Return the [X, Y] coordinate for the center point of the cell that contains the specified text.  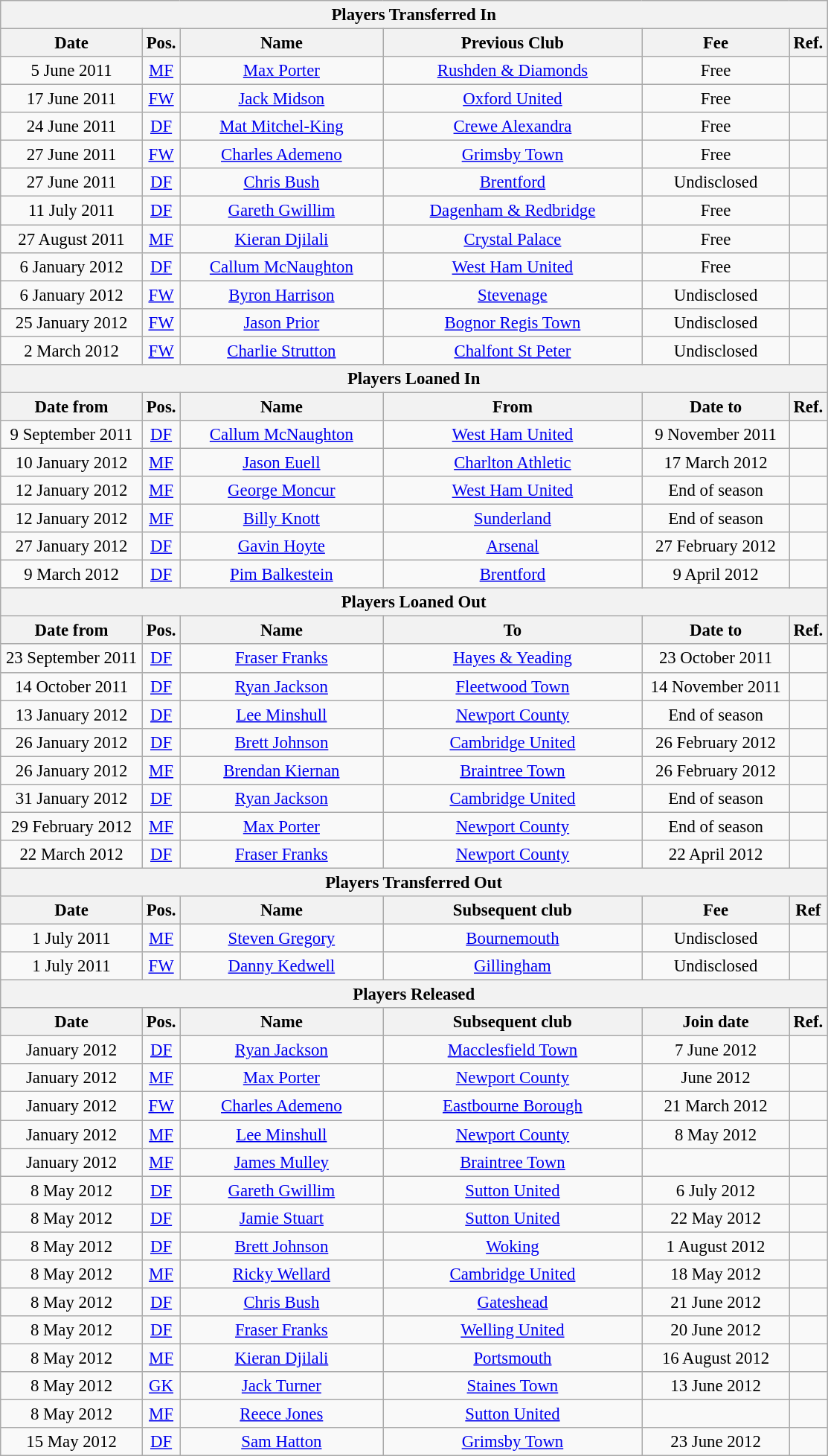
Players Loaned Out [414, 602]
1 August 2012 [716, 1246]
23 June 2012 [716, 1442]
Crewe Alexandra [513, 127]
Woking [513, 1246]
Jack Turner [281, 1386]
Charlie Strutton [281, 351]
13 June 2012 [716, 1386]
23 October 2011 [716, 659]
16 August 2012 [716, 1358]
14 November 2011 [716, 686]
Brendan Kiernan [281, 770]
2 March 2012 [71, 351]
15 May 2012 [71, 1442]
Sunderland [513, 519]
Jason Prior [281, 322]
10 January 2012 [71, 462]
Charlton Athletic [513, 462]
9 April 2012 [716, 575]
Players Loaned In [414, 379]
24 June 2011 [71, 127]
29 February 2012 [71, 826]
Players Released [414, 994]
6 July 2012 [716, 1190]
20 June 2012 [716, 1330]
Steven Gregory [281, 939]
Portsmouth [513, 1358]
Jack Midson [281, 99]
17 March 2012 [716, 462]
27 August 2011 [71, 239]
31 January 2012 [71, 799]
22 May 2012 [716, 1218]
Pim Balkestein [281, 575]
23 September 2011 [71, 659]
Reece Jones [281, 1414]
Hayes & Yeading [513, 659]
Jamie Stuart [281, 1218]
Gillingham [513, 966]
9 September 2011 [71, 435]
21 March 2012 [716, 1106]
George Moncur [281, 491]
9 March 2012 [71, 575]
Ricky Wellard [281, 1274]
Stevenage [513, 295]
27 February 2012 [716, 546]
Players Transferred In [414, 15]
Rushden & Diamonds [513, 71]
Gateshead [513, 1302]
Staines Town [513, 1386]
22 March 2012 [71, 855]
Welling United [513, 1330]
Crystal Palace [513, 239]
Arsenal [513, 546]
GK [161, 1386]
21 June 2012 [716, 1302]
Players Transferred Out [414, 882]
Byron Harrison [281, 295]
18 May 2012 [716, 1274]
14 October 2011 [71, 686]
Fleetwood Town [513, 686]
13 January 2012 [71, 715]
Mat Mitchel-King [281, 127]
27 January 2012 [71, 546]
Dagenham & Redbridge [513, 211]
11 July 2011 [71, 211]
To [513, 630]
James Mulley [281, 1162]
5 June 2011 [71, 71]
Jason Euell [281, 462]
From [513, 406]
7 June 2012 [716, 1050]
25 January 2012 [71, 322]
June 2012 [716, 1079]
Bognor Regis Town [513, 322]
Sam Hatton [281, 1442]
Billy Knott [281, 519]
Eastbourne Borough [513, 1106]
Join date [716, 1022]
Previous Club [513, 43]
9 November 2011 [716, 435]
22 April 2012 [716, 855]
Oxford United [513, 99]
Chalfont St Peter [513, 351]
Bournemouth [513, 939]
Danny Kedwell [281, 966]
17 June 2011 [71, 99]
Gavin Hoyte [281, 546]
Ref [808, 910]
Macclesfield Town [513, 1050]
